Detect which cell encompasses the target text, then output its [X, Y] center coordinate. 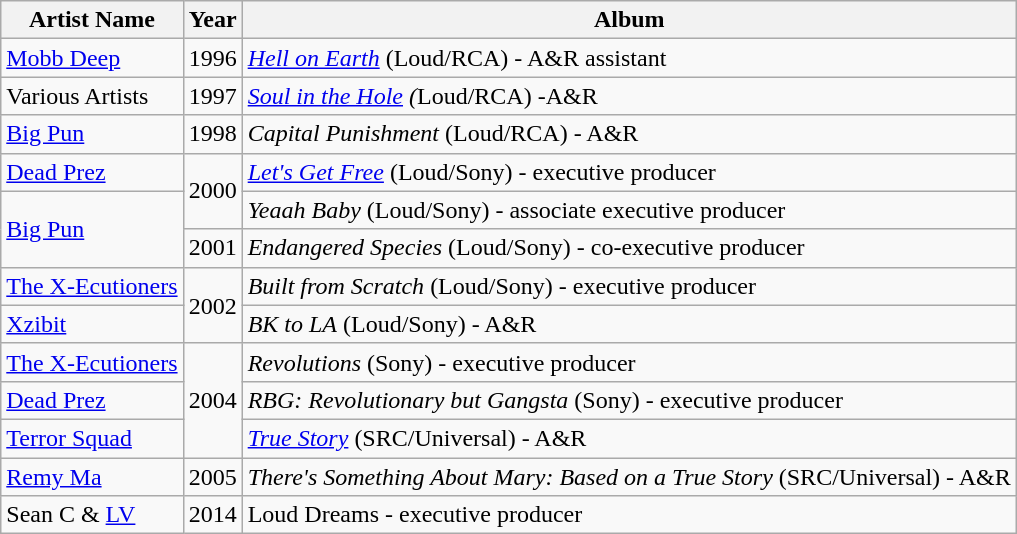
Hell on Earth (Loud/RCA) - A&R assistant [629, 58]
2002 [212, 305]
Album [629, 20]
1998 [212, 134]
Revolutions (Sony) - executive producer [629, 362]
2000 [212, 191]
Sean C & LV [92, 515]
Artist Name [92, 20]
Xzibit [92, 324]
Built from Scratch (Loud/Sony) - executive producer [629, 286]
2005 [212, 477]
Soul in the Hole (Loud/RCA) -A&R [629, 96]
Terror Squad [92, 438]
2004 [212, 400]
2014 [212, 515]
Year [212, 20]
Remy Ma [92, 477]
Mobb Deep [92, 58]
2001 [212, 248]
BK to LA (Loud/Sony) - A&R [629, 324]
There's Something About Mary: Based on a True Story (SRC/Universal) - A&R [629, 477]
Let's Get Free (Loud/Sony) - executive producer [629, 172]
Loud Dreams - executive producer [629, 515]
Endangered Species (Loud/Sony) - co-executive producer [629, 248]
Yeaah Baby (Loud/Sony) - associate executive producer [629, 210]
RBG: Revolutionary but Gangsta (Sony) - executive producer [629, 400]
1996 [212, 58]
1997 [212, 96]
Various Artists [92, 96]
Capital Punishment (Loud/RCA) - A&R [629, 134]
True Story (SRC/Universal) - A&R [629, 438]
